Determine the (x, y) coordinate at the center of the cell enclosing the given text.  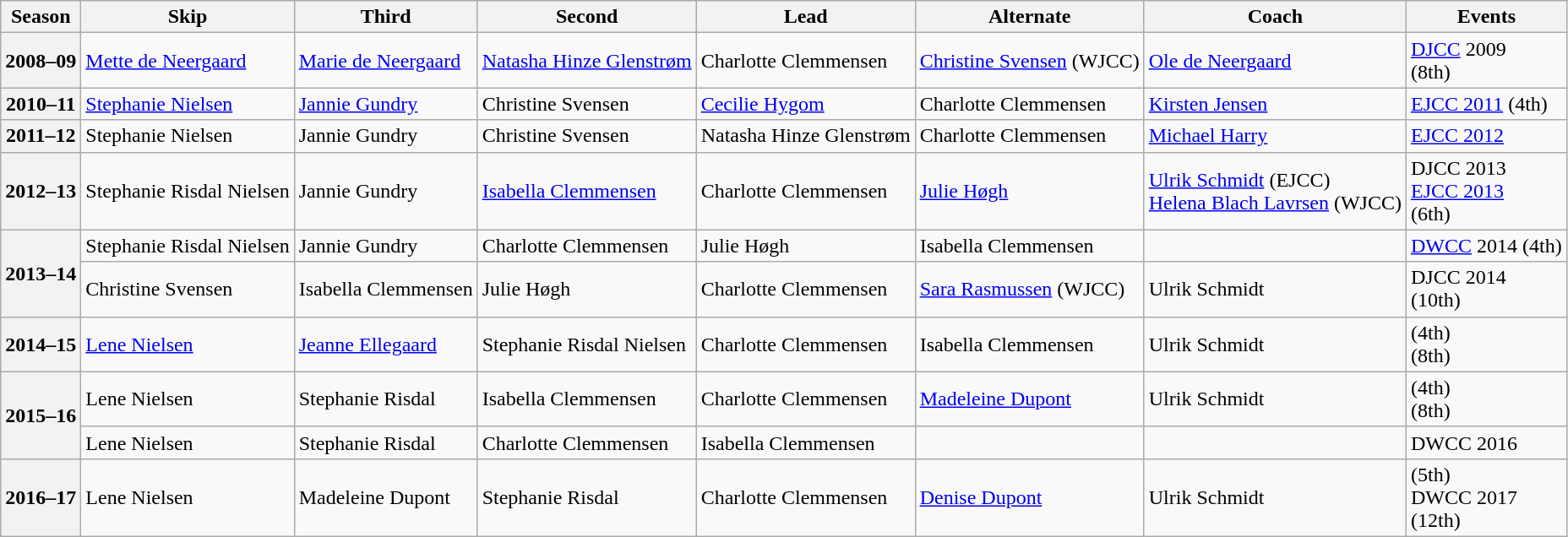
DJCC 2014 (10th) (1486, 289)
2011–12 (41, 136)
2008–09 (41, 61)
DWCC 2014 (4th) (1486, 246)
Denise Dupont (1029, 497)
Mette de Neergaard (188, 61)
Season (41, 17)
Second (586, 17)
2015–16 (41, 415)
DWCC 2016 (1486, 442)
Christine Svensen (WJCC) (1029, 61)
2014–15 (41, 344)
EJCC 2012 (1486, 136)
2012–13 (41, 191)
Lead (806, 17)
Events (1486, 17)
DJCC 2009 (8th) (1486, 61)
2010–11 (41, 104)
EJCC 2011 (4th) (1486, 104)
2016–17 (41, 497)
Third (385, 17)
Jeanne Ellegaard (385, 344)
DJCC 2013 EJCC 2013 (6th) (1486, 191)
Marie de Neergaard (385, 61)
Cecilie Hygom (806, 104)
2013–14 (41, 274)
Sara Rasmussen (WJCC) (1029, 289)
Kirsten Jensen (1275, 104)
Alternate (1029, 17)
Ulrik Schmidt (EJCC)Helena Blach Lavrsen (WJCC) (1275, 191)
Coach (1275, 17)
Michael Harry (1275, 136)
Ole de Neergaard (1275, 61)
(5th)DWCC 2017 (12th) (1486, 497)
Skip (188, 17)
